Return the [x, y] coordinate for the center point of the cell that contains the specified text.  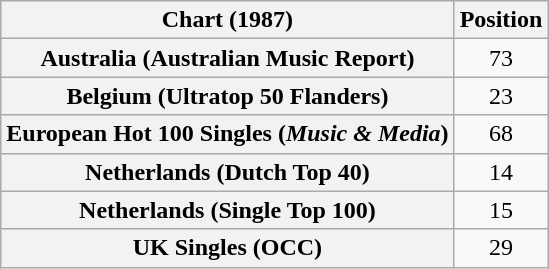
68 [501, 134]
15 [501, 210]
14 [501, 172]
Netherlands (Single Top 100) [228, 210]
73 [501, 58]
European Hot 100 Singles (Music & Media) [228, 134]
Position [501, 20]
Belgium (Ultratop 50 Flanders) [228, 96]
Netherlands (Dutch Top 40) [228, 172]
23 [501, 96]
Australia (Australian Music Report) [228, 58]
Chart (1987) [228, 20]
29 [501, 248]
UK Singles (OCC) [228, 248]
